Return [x, y] of the center of cell containing provided text 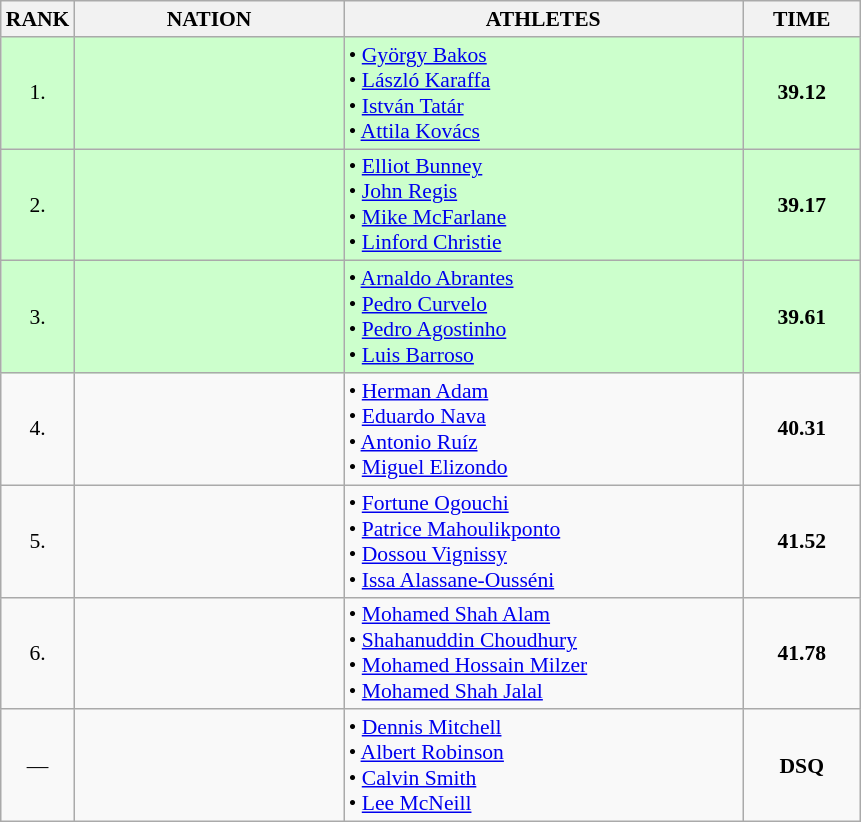
40.31 [802, 429]
• Herman Adam• Eduardo Nava• Antonio Ruíz• Miguel Elizondo [544, 429]
1. [38, 93]
3. [38, 317]
41.52 [802, 541]
— [38, 766]
2. [38, 205]
41.78 [802, 653]
• Fortune Ogouchi• Patrice Mahoulikponto• Dossou Vignissy• Issa Alassane-Ousséni [544, 541]
39.61 [802, 317]
DSQ [802, 766]
• György Bakos• László Karaffa• István Tatár• Attila Kovács [544, 93]
• Mohamed Shah Alam• Shahanuddin Choudhury• Mohamed Hossain Milzer• Mohamed Shah Jalal [544, 653]
39.12 [802, 93]
4. [38, 429]
5. [38, 541]
39.17 [802, 205]
ATHLETES [544, 19]
• Arnaldo Abrantes• Pedro Curvelo• Pedro Agostinho• Luis Barroso [544, 317]
NATION [208, 19]
6. [38, 653]
TIME [802, 19]
RANK [38, 19]
• Elliot Bunney• John Regis• Mike McFarlane• Linford Christie [544, 205]
• Dennis Mitchell• Albert Robinson• Calvin Smith• Lee McNeill [544, 766]
